For the text-containing cell, return its midpoint in (x, y) coordinate format. 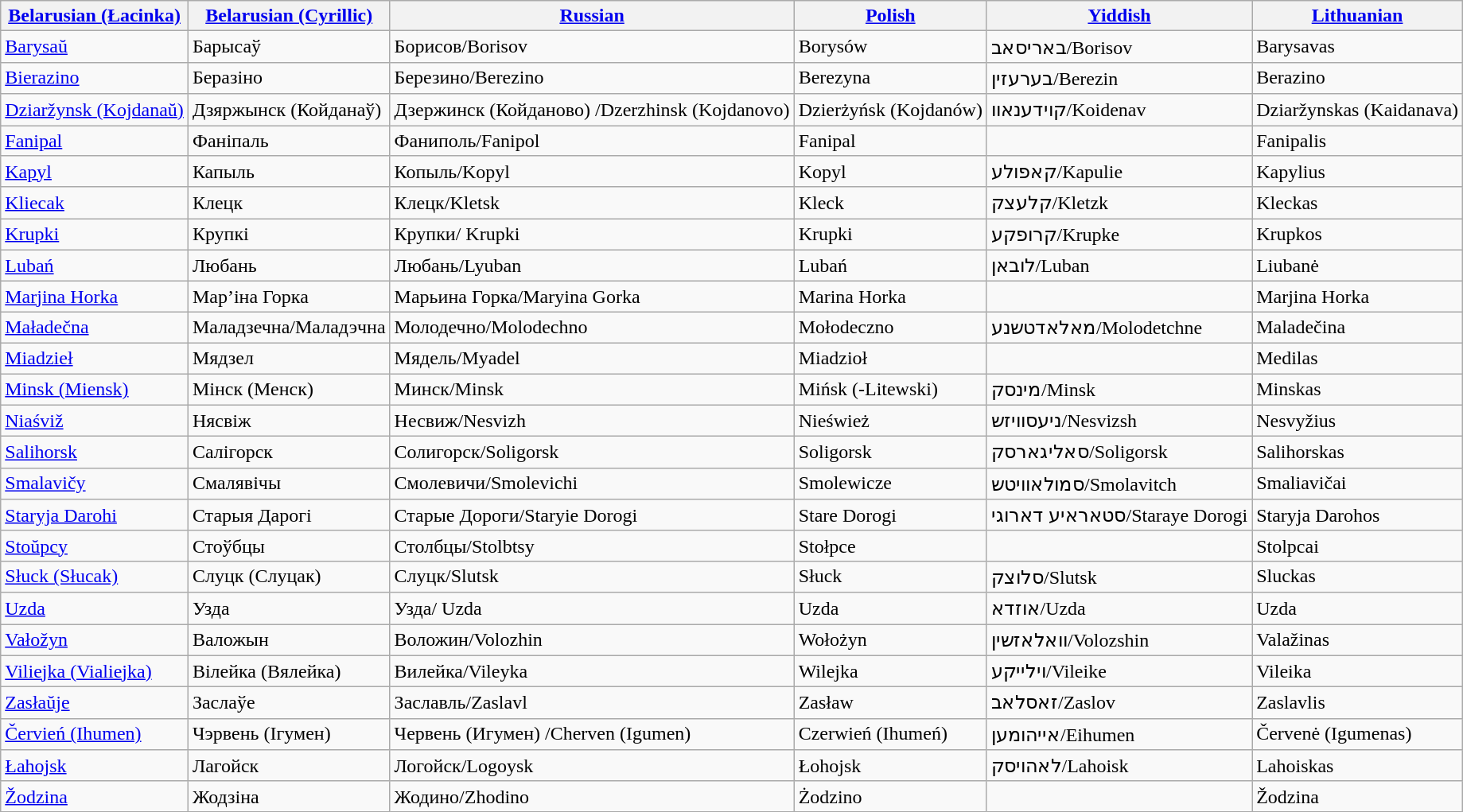
Stoŭpcy (95, 546)
קוידענאוו/Koidenav (1119, 110)
Zaslavlis (1357, 703)
סטאראיע דארוגי/Staraye Dorogi (1119, 515)
Minskas (1357, 390)
Krupkos (1357, 235)
וילייקע/Vileike (1119, 671)
Любань/Lyuban (592, 266)
סלוצק/Slutsk (1119, 577)
Medilas (1357, 358)
Крупкі (289, 235)
Березино/Berezino (592, 78)
Фаниполь/Fanipol (592, 141)
סמולאוויטש/Smolavitch (1119, 484)
Berazino (1357, 78)
Минск/Minsk (592, 390)
Vałožyn (95, 639)
Столбцы/Stolbtsy (592, 546)
Smalavičy (95, 484)
Дзержинск (Койдановo) /Dzerzhinsk (Kojdanovo) (592, 110)
Любань (289, 266)
Słuck (890, 577)
Беразіно (289, 78)
באריסאב/Borisov (1119, 47)
Логойск/Logoysk (592, 766)
Nesvyžius (1357, 421)
Несвиж/Nesvizh (592, 421)
Узда/ Uzda (592, 608)
Marina Horka (890, 297)
Смалявічы (289, 484)
Мар’іна Горка (289, 297)
Yiddish (1119, 16)
Sluckas (1357, 577)
Клецк/Kletsk (592, 203)
Марьина Горка/Maryina Gorka (592, 297)
Фаніпаль (289, 141)
Заслаўе (289, 703)
Červenė (Igumenas) (1357, 734)
Zasław (890, 703)
אוזדא/Uzda (1119, 608)
בערעזין/Berezin (1119, 78)
Маладзечна/Маладэчна (289, 328)
Valažinas (1357, 639)
Жодино/Zhodino (592, 796)
Borysów (890, 47)
Kleckas (1357, 203)
Dzierżyńsk (Kojdanów) (890, 110)
Minsk (Miensk) (95, 390)
Bierazino (95, 78)
Fanipalis (1357, 141)
Salihorsk (95, 453)
Miadzieł (95, 358)
Barysaŭ (95, 47)
Салігорск (289, 453)
Слуцк/Slutsk (592, 577)
Czerwień (Ihumeń) (890, 734)
Dziaržynskas (Kaidanava) (1357, 110)
Kleck (890, 203)
Лагойск (289, 766)
Заславль/Zaslavl (592, 703)
Berezyna (890, 78)
וואלאזשין/Volozshin (1119, 639)
Wołożyn (890, 639)
Старыя Дарогі (289, 515)
Слуцк (Слуцак) (289, 577)
Солигорск/Soligorsk (592, 453)
Staryja Darohos (1357, 515)
קאפולע/Kapulie (1119, 172)
Kliecak (95, 203)
קלעצק/Kletzk (1119, 203)
Łohojsk (890, 766)
Вилейка/Vileyka (592, 671)
קרופקע/Krupke (1119, 235)
Staryja Darohi (95, 515)
Смолевичи/Smolevichi (592, 484)
לאהויסק/Lahoisk (1119, 766)
Żodzino (890, 796)
Клецк (289, 203)
Stolpcai (1357, 546)
ניעסוויזש/Nesvizsh (1119, 421)
Копыль/Kopyl (592, 172)
Červień (Ihumen) (95, 734)
Вілейка (Вялейка) (289, 671)
Słuck (Słucak) (95, 577)
Стоўбцы (289, 546)
Nieśwież (890, 421)
לובאן/Luban (1119, 266)
Воложин/Volozhin (592, 639)
Молодечно/Molodechno (592, 328)
Miadzioł (890, 358)
Stołpce (890, 546)
Niaśviž (95, 421)
Старые Дороги/Staryie Dorogi (592, 515)
Łahojsk (95, 766)
Maładečna (95, 328)
Vileika (1357, 671)
Smolewicze (890, 484)
Чэрвень (Ігумен) (289, 734)
Russian (592, 16)
Червень (Игумен) /Cherven (Igumen) (592, 734)
Барысаў (289, 47)
Salihorskas (1357, 453)
Kapylius (1357, 172)
Lithuanian (1357, 16)
סאליגארסק/Soligorsk (1119, 453)
Жодзіна (289, 796)
Stare Dorogi (890, 515)
Узда (289, 608)
אייהומען/Eihumen (1119, 734)
Belarusian (Cyrillic) (289, 16)
Dziaržynsk (Kojdanaŭ) (95, 110)
מינסק/Minsk (1119, 390)
Zasłaŭje (95, 703)
Капыль (289, 172)
Мядель/Myadel (592, 358)
Soligorsk (890, 453)
Дзяржынск (Койданаў) (289, 110)
Нясвіж (289, 421)
Mołodeczno (890, 328)
Wilejka (890, 671)
Мядзел (289, 358)
Lahoiskas (1357, 766)
מאלאדטשנע/Molodetchne (1119, 328)
Belarusian (Łacinka) (95, 16)
Liubanė (1357, 266)
Polish (890, 16)
Валожын (289, 639)
Mińsk (-Litewski) (890, 390)
Smaliavičai (1357, 484)
Barysavas (1357, 47)
Maladečina (1357, 328)
Борисов/Borisov (592, 47)
Kopyl (890, 172)
Мінск (Менск) (289, 390)
Viliejka (Vialiejka) (95, 671)
Крупки/ Krupki (592, 235)
Kapyl (95, 172)
זאסלאב/Zaslov (1119, 703)
